Pinpoint the cell where the given text exists, returning its (x, y) midpoint coordinate. 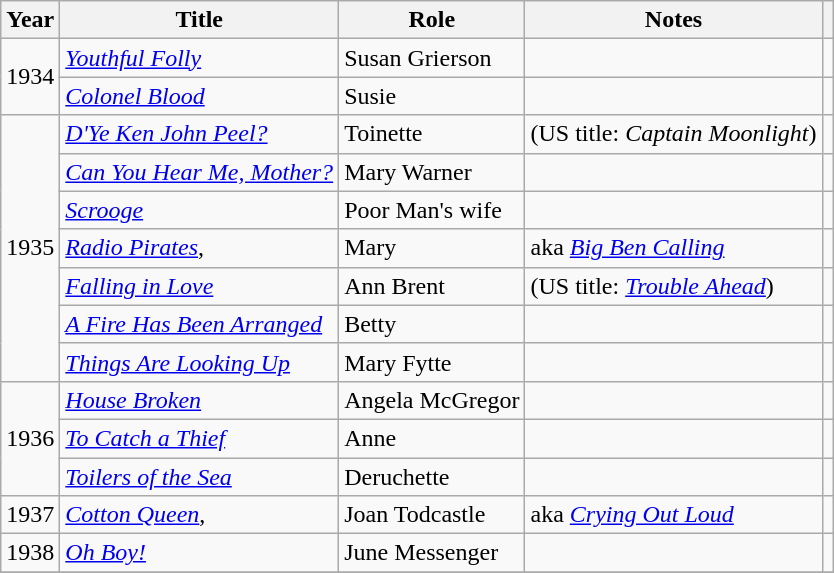
June Messenger (432, 553)
Year (30, 20)
Can You Hear Me, Mother? (200, 172)
1937 (30, 515)
aka Crying Out Loud (674, 515)
1935 (30, 248)
Oh Boy! (200, 553)
Scrooge (200, 210)
To Catch a Thief (200, 438)
aka Big Ben Calling (674, 248)
Deruchette (432, 477)
1936 (30, 438)
Things Are Looking Up (200, 362)
Ann Brent (432, 286)
Role (432, 20)
Mary (432, 248)
Betty (432, 324)
Title (200, 20)
(US title: Trouble Ahead) (674, 286)
Toilers of the Sea (200, 477)
Toinette (432, 134)
Falling in Love (200, 286)
(US title: Captain Moonlight) (674, 134)
1938 (30, 553)
House Broken (200, 400)
A Fire Has Been Arranged (200, 324)
Susan Grierson (432, 58)
Poor Man's wife (432, 210)
Radio Pirates, (200, 248)
1934 (30, 77)
Colonel Blood (200, 96)
D'Ye Ken John Peel? (200, 134)
Joan Todcastle (432, 515)
Susie (432, 96)
Notes (674, 20)
Cotton Queen, (200, 515)
Angela McGregor (432, 400)
Youthful Folly (200, 58)
Mary Warner (432, 172)
Mary Fytte (432, 362)
Anne (432, 438)
